Extract the (x, y) coordinate from the center of the cell holding the provided text.  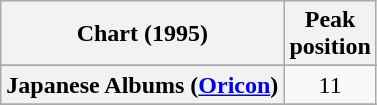
Peakposition (330, 34)
Japanese Albums (Oricon) (142, 85)
Chart (1995) (142, 34)
11 (330, 85)
